Return the [X, Y] coordinate for the center point of the cell that contains the specified text.  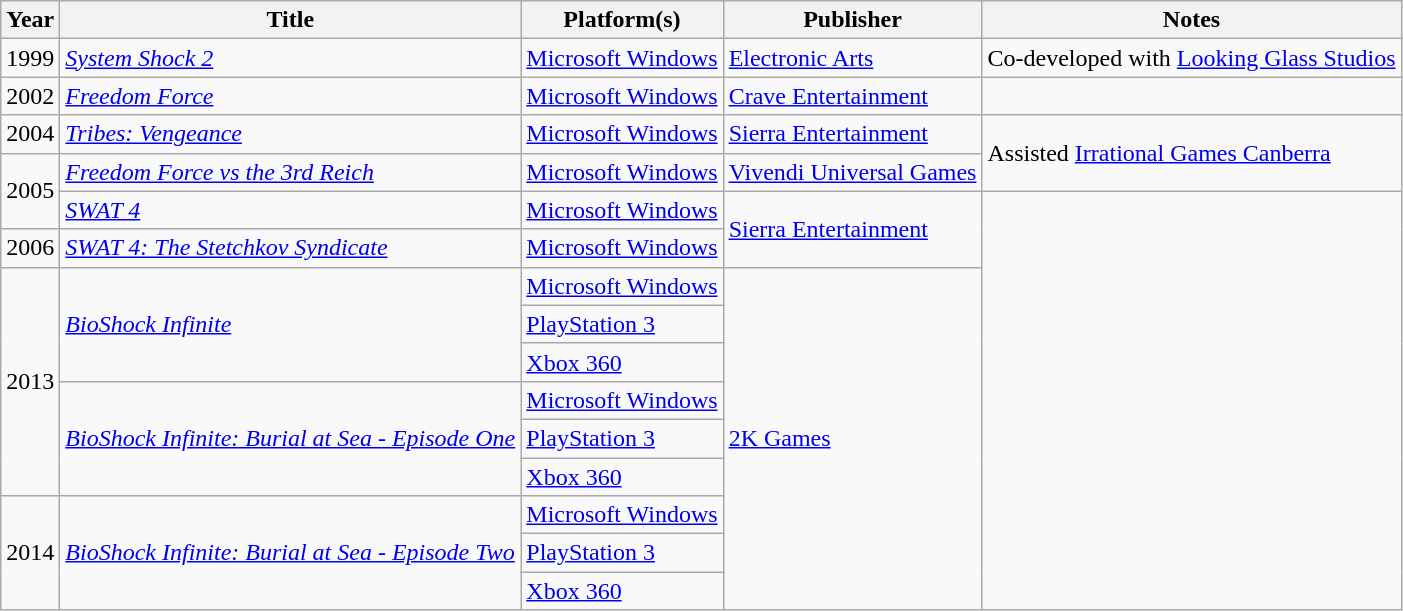
2013 [30, 381]
SWAT 4: The Stetchkov Syndicate [290, 248]
2005 [30, 191]
2004 [30, 134]
SWAT 4 [290, 210]
Crave Entertainment [852, 96]
2K Games [852, 438]
BioShock Infinite: Burial at Sea - Episode One [290, 438]
Title [290, 20]
Publisher [852, 20]
Tribes: Vengeance [290, 134]
Notes [1192, 20]
2002 [30, 96]
System Shock 2 [290, 58]
Vivendi Universal Games [852, 172]
Freedom Force vs the 3rd Reich [290, 172]
Freedom Force [290, 96]
BioShock Infinite [290, 324]
2006 [30, 248]
2014 [30, 553]
Co-developed with Looking Glass Studios [1192, 58]
1999 [30, 58]
Year [30, 20]
BioShock Infinite: Burial at Sea - Episode Two [290, 553]
Assisted Irrational Games Canberra [1192, 153]
Electronic Arts [852, 58]
Platform(s) [622, 20]
